Search for the cell housing the specified text and yield its (x, y) center coordinate. 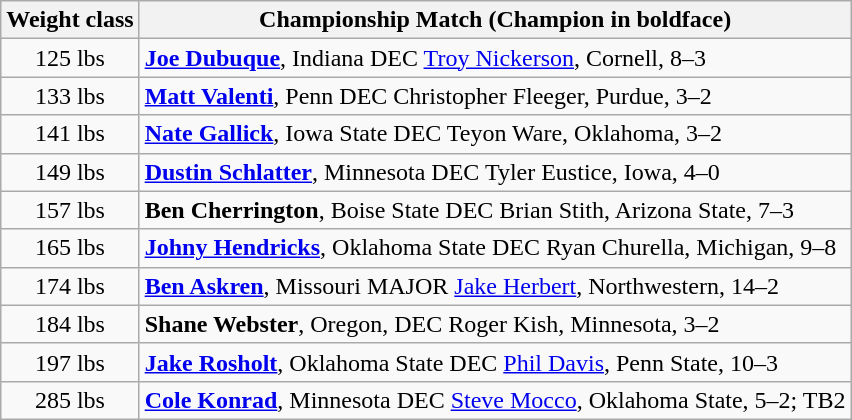
Championship Match (Champion in boldface) (495, 20)
Shane Webster, Oregon, DEC Roger Kish, Minnesota, 3–2 (495, 324)
149 lbs (70, 172)
Jake Rosholt, Oklahoma State DEC Phil Davis, Penn State, 10–3 (495, 362)
Matt Valenti, Penn DEC Christopher Fleeger, Purdue, 3–2 (495, 96)
184 lbs (70, 324)
165 lbs (70, 248)
Joe Dubuque, Indiana DEC Troy Nickerson, Cornell, 8–3 (495, 58)
Ben Askren, Missouri MAJOR Jake Herbert, Northwestern, 14–2 (495, 286)
157 lbs (70, 210)
Johny Hendricks, Oklahoma State DEC Ryan Churella, Michigan, 9–8 (495, 248)
174 lbs (70, 286)
Cole Konrad, Minnesota DEC Steve Mocco, Oklahoma State, 5–2; TB2 (495, 400)
125 lbs (70, 58)
Nate Gallick, Iowa State DEC Teyon Ware, Oklahoma, 3–2 (495, 134)
Weight class (70, 20)
133 lbs (70, 96)
Ben Cherrington, Boise State DEC Brian Stith, Arizona State, 7–3 (495, 210)
Dustin Schlatter, Minnesota DEC Tyler Eustice, Iowa, 4–0 (495, 172)
141 lbs (70, 134)
197 lbs (70, 362)
285 lbs (70, 400)
